Find where the given text appears and provide that cell's center as [X, Y] coordinate. 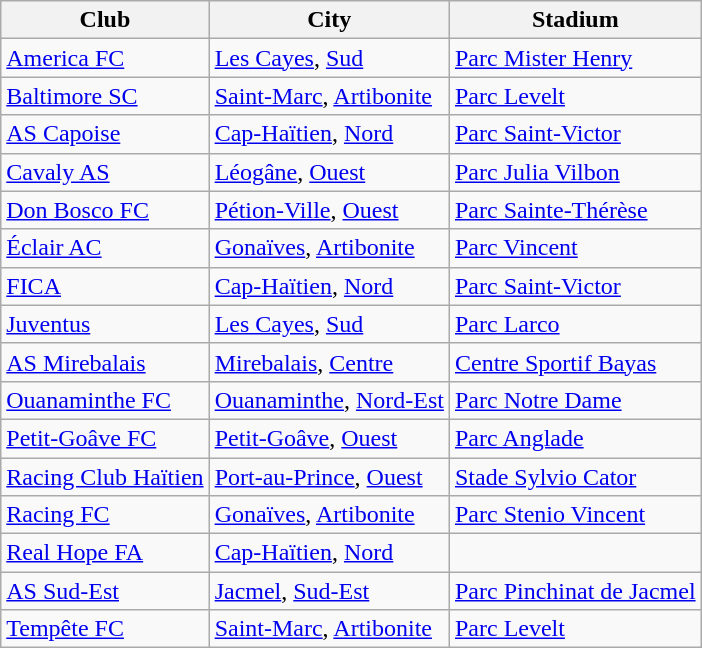
Baltimore SC [105, 96]
Port-au-Prince, Ouest [329, 477]
Pétion-Ville, Ouest [329, 210]
FICA [105, 286]
Parc Julia Vilbon [575, 172]
Mirebalais, Centre [329, 362]
Parc Sainte-Thérèse [575, 210]
Parc Anglade [575, 438]
Petit-Goâve, Ouest [329, 438]
Racing Club Haïtien [105, 477]
Parc Larco [575, 324]
Tempête FC [105, 629]
City [329, 20]
Stadium [575, 20]
Stade Sylvio Cator [575, 477]
Real Hope FA [105, 553]
Club [105, 20]
Parc Mister Henry [575, 58]
Parc Notre Dame [575, 400]
AS Mirebalais [105, 362]
Ouanaminthe FC [105, 400]
Petit-Goâve FC [105, 438]
Jacmel, Sud-Est [329, 591]
AS Capoise [105, 134]
Parc Pinchinat de Jacmel [575, 591]
Juventus [105, 324]
AS Sud-Est [105, 591]
Éclair AC [105, 248]
Don Bosco FC [105, 210]
Parc Stenio Vincent [575, 515]
Ouanaminthe, Nord-Est [329, 400]
America FC [105, 58]
Léogâne, Ouest [329, 172]
Racing FC [105, 515]
Parc Vincent [575, 248]
Cavaly AS [105, 172]
Centre Sportif Bayas [575, 362]
